From the cell containing the given text, extract its center point as [X, Y] coordinate. 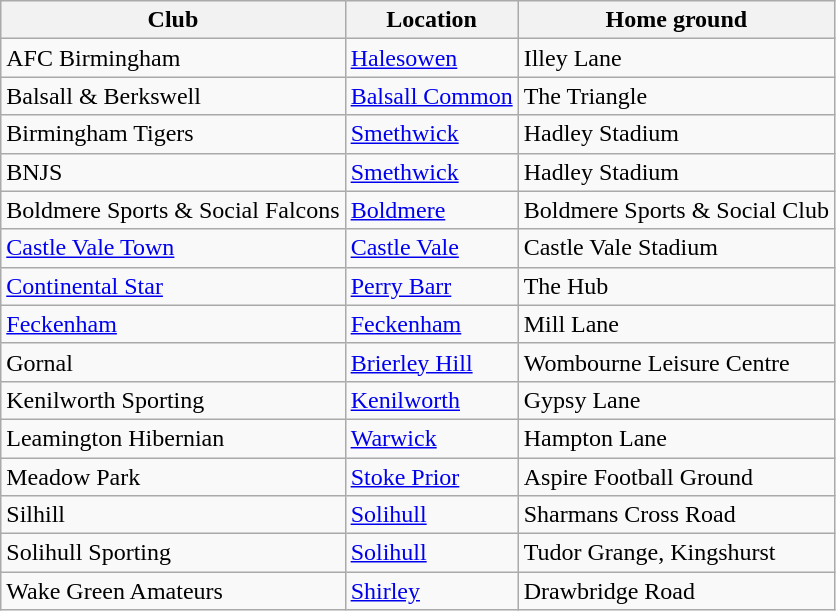
Leamington Hibernian [173, 438]
Silhill [173, 515]
Club [173, 20]
Location [432, 20]
BNJS [173, 172]
AFC Birmingham [173, 58]
Meadow Park [173, 477]
Wombourne Leisure Centre [676, 362]
Tudor Grange, Kingshurst [676, 553]
Aspire Football Ground [676, 477]
Castle Vale Town [173, 248]
Birmingham Tigers [173, 134]
Perry Barr [432, 286]
Drawbridge Road [676, 591]
Illey Lane [676, 58]
Sharmans Cross Road [676, 515]
Brierley Hill [432, 362]
Mill Lane [676, 324]
Gypsy Lane [676, 400]
Wake Green Amateurs [173, 591]
The Hub [676, 286]
Shirley [432, 591]
Boldmere Sports & Social Falcons [173, 210]
Solihull Sporting [173, 553]
Gornal [173, 362]
Boldmere [432, 210]
Hampton Lane [676, 438]
The Triangle [676, 96]
Castle Vale [432, 248]
Castle Vale Stadium [676, 248]
Continental Star [173, 286]
Kenilworth Sporting [173, 400]
Stoke Prior [432, 477]
Warwick [432, 438]
Balsall & Berkswell [173, 96]
Halesowen [432, 58]
Home ground [676, 20]
Kenilworth [432, 400]
Balsall Common [432, 96]
Boldmere Sports & Social Club [676, 210]
